Determine the (x, y) coordinate at the center of the cell enclosing the given text.  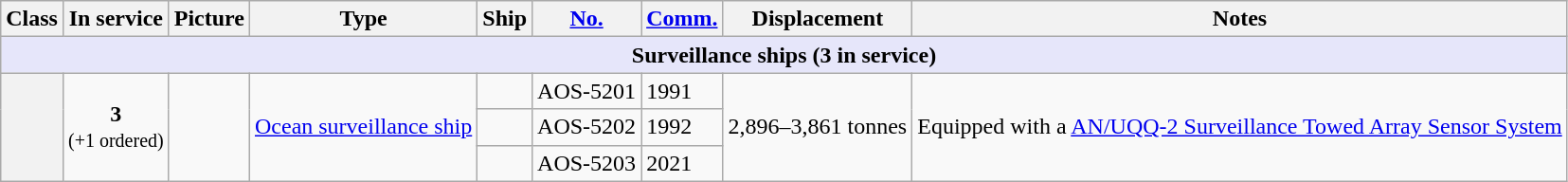
Equipped with a AN/UQQ-2 Surveillance Towed Array Sensor System (1240, 127)
AOS-5201 (587, 91)
1991 (682, 91)
AOS-5202 (587, 127)
Ocean surveillance ship (363, 127)
3(+1 ordered) (116, 127)
In service (116, 19)
Comm. (682, 19)
2,896–3,861 tonnes (818, 127)
AOS-5203 (587, 163)
Notes (1240, 19)
No. (587, 19)
Class (32, 19)
Picture (208, 19)
Surveillance ships (3 in service) (784, 55)
1992 (682, 127)
Ship (505, 19)
Displacement (818, 19)
2021 (682, 163)
Type (363, 19)
